Pinpoint the cell where the given text exists, returning its [X, Y] midpoint coordinate. 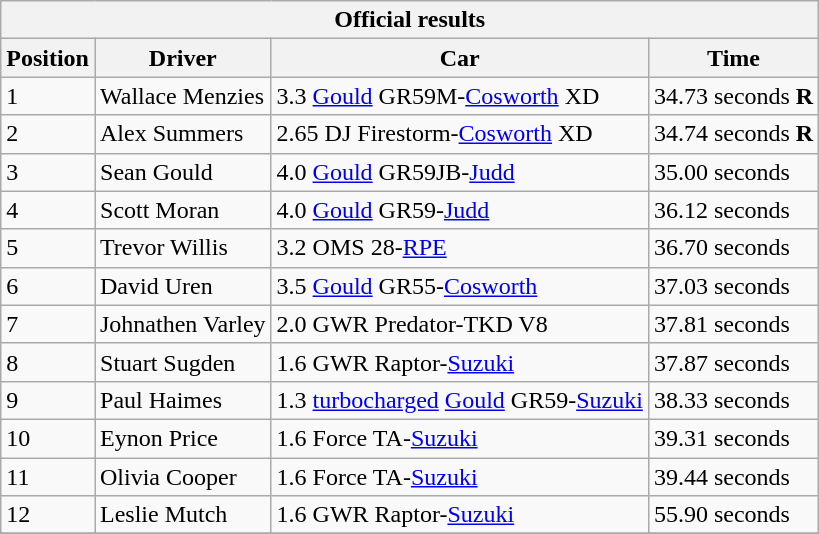
36.12 seconds [733, 210]
3.2 OMS 28-RPE [460, 248]
55.90 seconds [733, 515]
36.70 seconds [733, 248]
1 [48, 96]
10 [48, 438]
Olivia Cooper [182, 477]
Paul Haimes [182, 400]
34.73 seconds R [733, 96]
Driver [182, 58]
2.65 DJ Firestorm-Cosworth XD [460, 134]
37.03 seconds [733, 286]
5 [48, 248]
12 [48, 515]
6 [48, 286]
37.81 seconds [733, 324]
35.00 seconds [733, 172]
4 [48, 210]
3.5 Gould GR55-Cosworth [460, 286]
Official results [410, 20]
Sean Gould [182, 172]
Position [48, 58]
4.0 Gould GR59JB-Judd [460, 172]
3.3 Gould GR59M-Cosworth XD [460, 96]
4.0 Gould GR59-Judd [460, 210]
39.31 seconds [733, 438]
3 [48, 172]
7 [48, 324]
2.0 GWR Predator-TKD V8 [460, 324]
37.87 seconds [733, 362]
Stuart Sugden [182, 362]
8 [48, 362]
Johnathen Varley [182, 324]
11 [48, 477]
Time [733, 58]
2 [48, 134]
Wallace Menzies [182, 96]
Trevor Willis [182, 248]
Scott Moran [182, 210]
38.33 seconds [733, 400]
9 [48, 400]
David Uren [182, 286]
39.44 seconds [733, 477]
1.3 turbocharged Gould GR59-Suzuki [460, 400]
Car [460, 58]
34.74 seconds R [733, 134]
Eynon Price [182, 438]
Alex Summers [182, 134]
Leslie Mutch [182, 515]
